Scan for the cell matching the given text and deliver its (X, Y) coordinate at center. 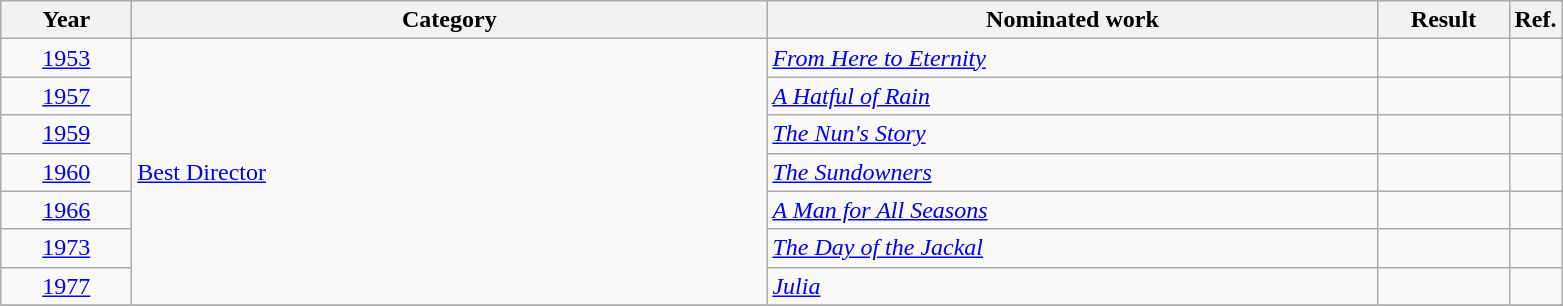
1973 (66, 248)
Category (450, 20)
The Day of the Jackal (1072, 248)
Result (1444, 20)
From Here to Eternity (1072, 58)
The Nun's Story (1072, 134)
1953 (66, 58)
1957 (66, 96)
1966 (66, 210)
A Hatful of Rain (1072, 96)
The Sundowners (1072, 172)
A Man for All Seasons (1072, 210)
1960 (66, 172)
Best Director (450, 172)
1959 (66, 134)
Ref. (1536, 20)
Julia (1072, 286)
Nominated work (1072, 20)
Year (66, 20)
1977 (66, 286)
